For the text-containing cell, return its midpoint in (X, Y) coordinate format. 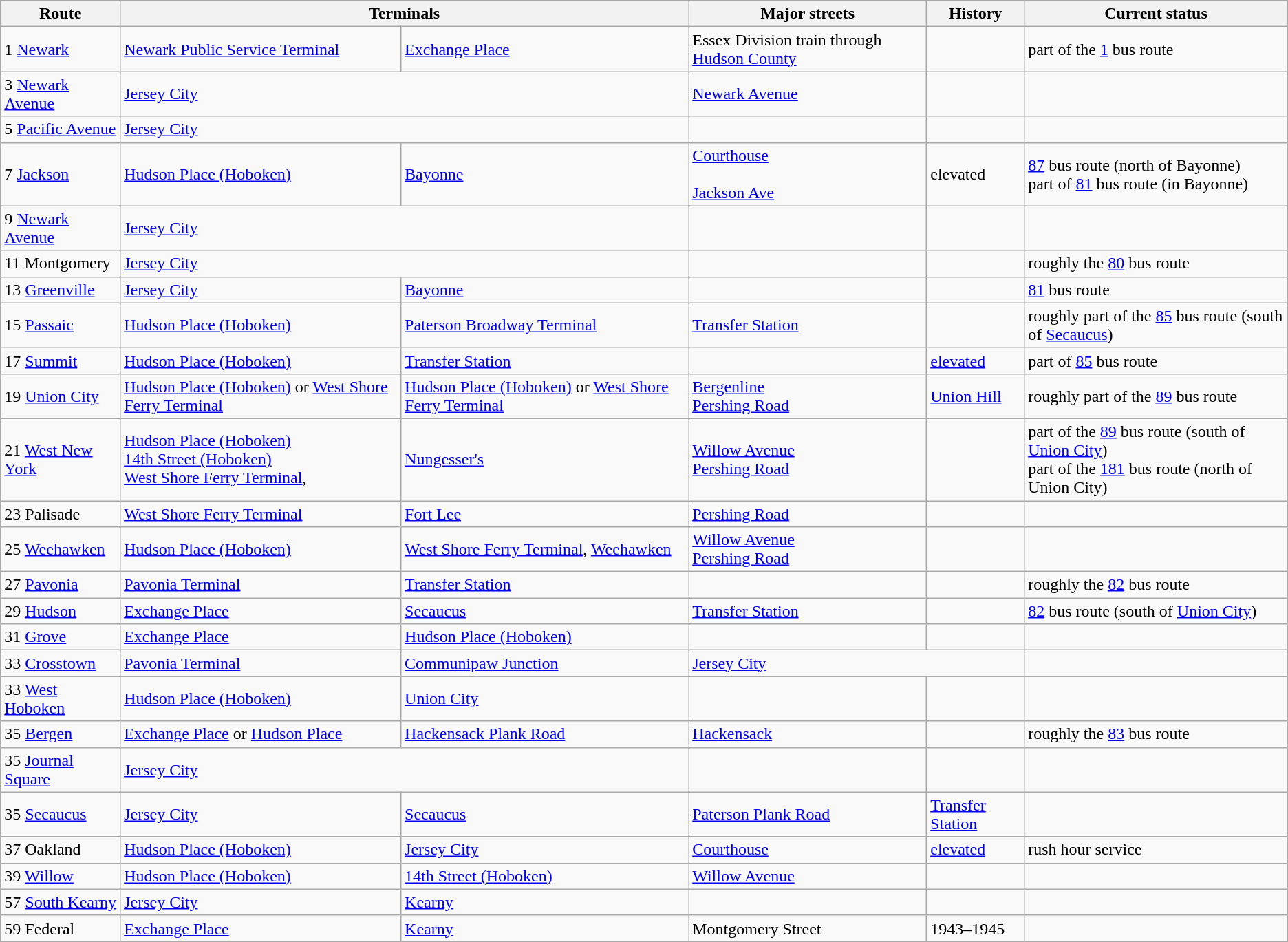
Newark Public Service Terminal (261, 50)
CourthouseJackson Ave (808, 174)
31 Grove (61, 637)
Current status (1156, 14)
3 Newark Avenue (61, 94)
West Shore Ferry Terminal (261, 514)
82 bus route (south of Union City) (1156, 611)
Exchange Place or Hudson Place (261, 734)
35 Bergen (61, 734)
Montgomery Street (808, 928)
West Shore Ferry Terminal, Weehawken (545, 549)
Fort Lee (545, 514)
Paterson Plank Road (808, 815)
roughly the 83 bus route (1156, 734)
21 West New York (61, 460)
roughly part of the 89 bus route (1156, 396)
Hudson Place (Hoboken)14th Street (Hoboken)West Shore Ferry Terminal, (261, 460)
35 Secaucus (61, 815)
7 Jackson (61, 174)
part of 85 bus route (1156, 361)
81 bus route (1156, 290)
Communipaw Junction (545, 663)
33 West Hoboken (61, 699)
23 Palisade (61, 514)
59 Federal (61, 928)
11 Montgomery (61, 264)
History (976, 14)
39 Willow (61, 876)
Hackensack Plank Road (545, 734)
5 Pacific Avenue (61, 129)
57 South Kearny (61, 902)
1943–1945 (976, 928)
Hackensack (808, 734)
13 Greenville (61, 290)
Pershing Road (808, 514)
27 Pavonia (61, 585)
part of the 1 bus route (1156, 50)
Route (61, 14)
Newark Avenue (808, 94)
roughly part of the 85 bus route (south of Secaucus) (1156, 325)
35 Journal Square (61, 769)
Courthouse (808, 850)
25 Weehawken (61, 549)
Paterson Broadway Terminal (545, 325)
14th Street (Hoboken) (545, 876)
Union City (545, 699)
15 Passaic (61, 325)
roughly the 80 bus route (1156, 264)
Union Hill (976, 396)
Essex Division train through Hudson County (808, 50)
Terminals (405, 14)
9 Newark Avenue (61, 228)
19 Union City (61, 396)
Nungesser's (545, 460)
BergenlinePershing Road (808, 396)
29 Hudson (61, 611)
Major streets (808, 14)
37 Oakland (61, 850)
1 Newark (61, 50)
Willow Avenue (808, 876)
part of the 89 bus route (south of Union City)part of the 181 bus route (north of Union City) (1156, 460)
rush hour service (1156, 850)
33 Crosstown (61, 663)
87 bus route (north of Bayonne)part of 81 bus route (in Bayonne) (1156, 174)
roughly the 82 bus route (1156, 585)
17 Summit (61, 361)
